Provide the (x, y) coordinate of the cell's center where the given text is located.  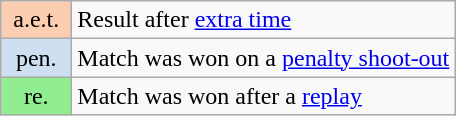
pen. (36, 58)
Match was won after a replay (264, 96)
a.e.t. (36, 20)
re. (36, 96)
Match was won on a penalty shoot-out (264, 58)
Result after extra time (264, 20)
